Pinpoint the cell where the given text exists, returning its [x, y] midpoint coordinate. 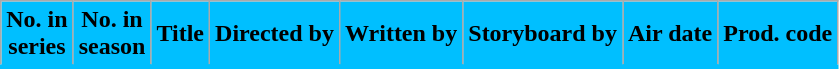
Title [180, 34]
Written by [400, 34]
Storyboard by [543, 34]
No. inseason [112, 34]
Directed by [275, 34]
No. inseries [37, 34]
Prod. code [778, 34]
Air date [670, 34]
